Provide the [X, Y] coordinate of the cell's center where the given text is located.  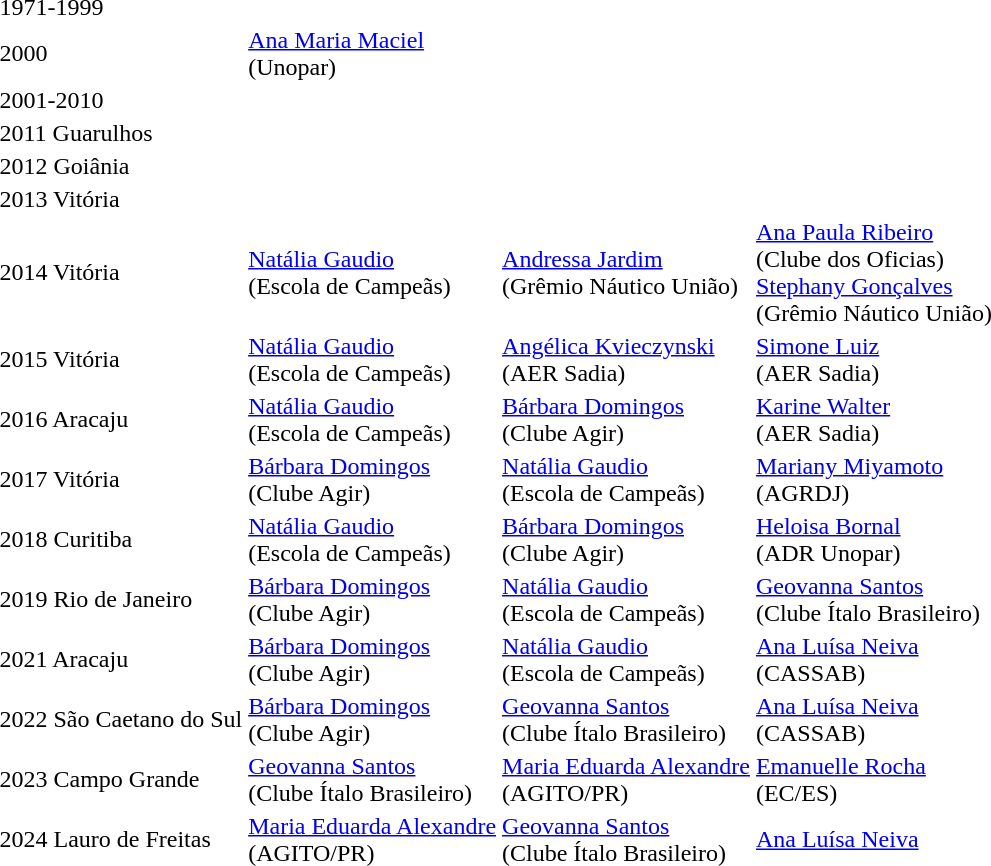
Angélica Kvieczynski(AER Sadia) [626, 360]
Maria Eduarda Alexandre (AGITO/PR) [626, 780]
Andressa Jardim(Grêmio Náutico União) [626, 272]
Ana Maria Maciel(Unopar) [372, 54]
